Extract the [x, y] coordinate from the center of the cell holding the provided text.  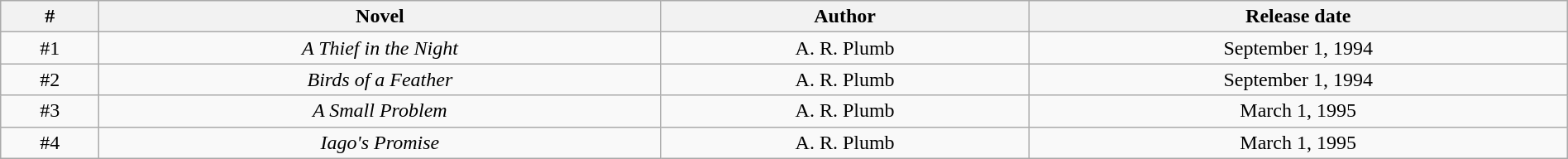
#1 [50, 48]
Author [845, 17]
# [50, 17]
Birds of a Feather [380, 79]
#2 [50, 79]
#4 [50, 142]
A Small Problem [380, 111]
#3 [50, 111]
Iago's Promise [380, 142]
Novel [380, 17]
A Thief in the Night [380, 48]
Release date [1298, 17]
